Detect which cell encompasses the target text, then output its [X, Y] center coordinate. 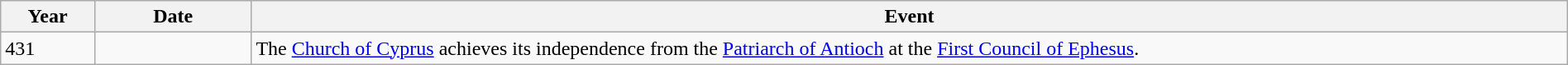
Date [172, 17]
The Church of Cyprus achieves its independence from the Patriarch of Antioch at the First Council of Ephesus. [910, 48]
Year [48, 17]
431 [48, 48]
Event [910, 17]
